Pinpoint the cell where the given text exists, returning its (X, Y) midpoint coordinate. 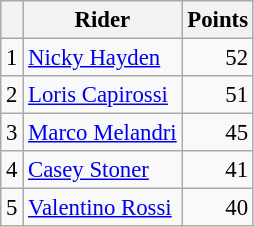
45 (218, 133)
51 (218, 95)
Marco Melandri (102, 133)
41 (218, 170)
Valentino Rossi (102, 208)
Points (218, 20)
1 (12, 58)
3 (12, 133)
40 (218, 208)
Casey Stoner (102, 170)
4 (12, 170)
2 (12, 95)
52 (218, 58)
5 (12, 208)
Loris Capirossi (102, 95)
Nicky Hayden (102, 58)
Rider (102, 20)
